Find where the given text appears and provide that cell's center as (x, y) coordinate. 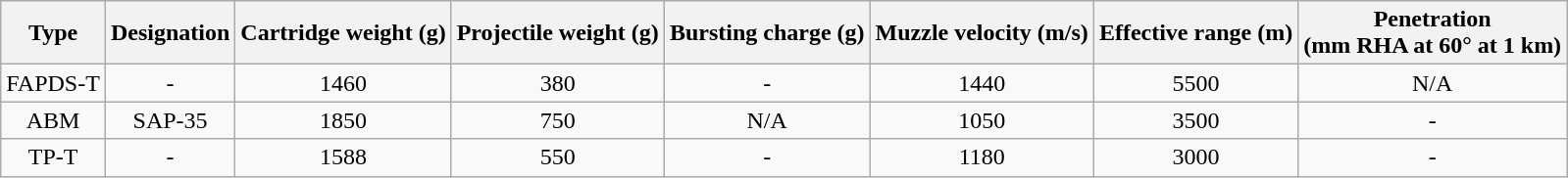
1850 (343, 120)
1460 (343, 83)
Designation (170, 33)
Cartridge weight (g) (343, 33)
Effective range (m) (1195, 33)
5500 (1195, 83)
ABM (53, 120)
Bursting charge (g) (767, 33)
Projectile weight (g) (557, 33)
Type (53, 33)
TP-T (53, 157)
Penetration(mm RHA at 60° at 1 km) (1433, 33)
750 (557, 120)
Muzzle velocity (m/s) (982, 33)
1050 (982, 120)
1440 (982, 83)
3500 (1195, 120)
380 (557, 83)
SAP-35 (170, 120)
3000 (1195, 157)
1180 (982, 157)
550 (557, 157)
FAPDS-T (53, 83)
1588 (343, 157)
